Extract the (X, Y) coordinate from the center of the cell holding the provided text.  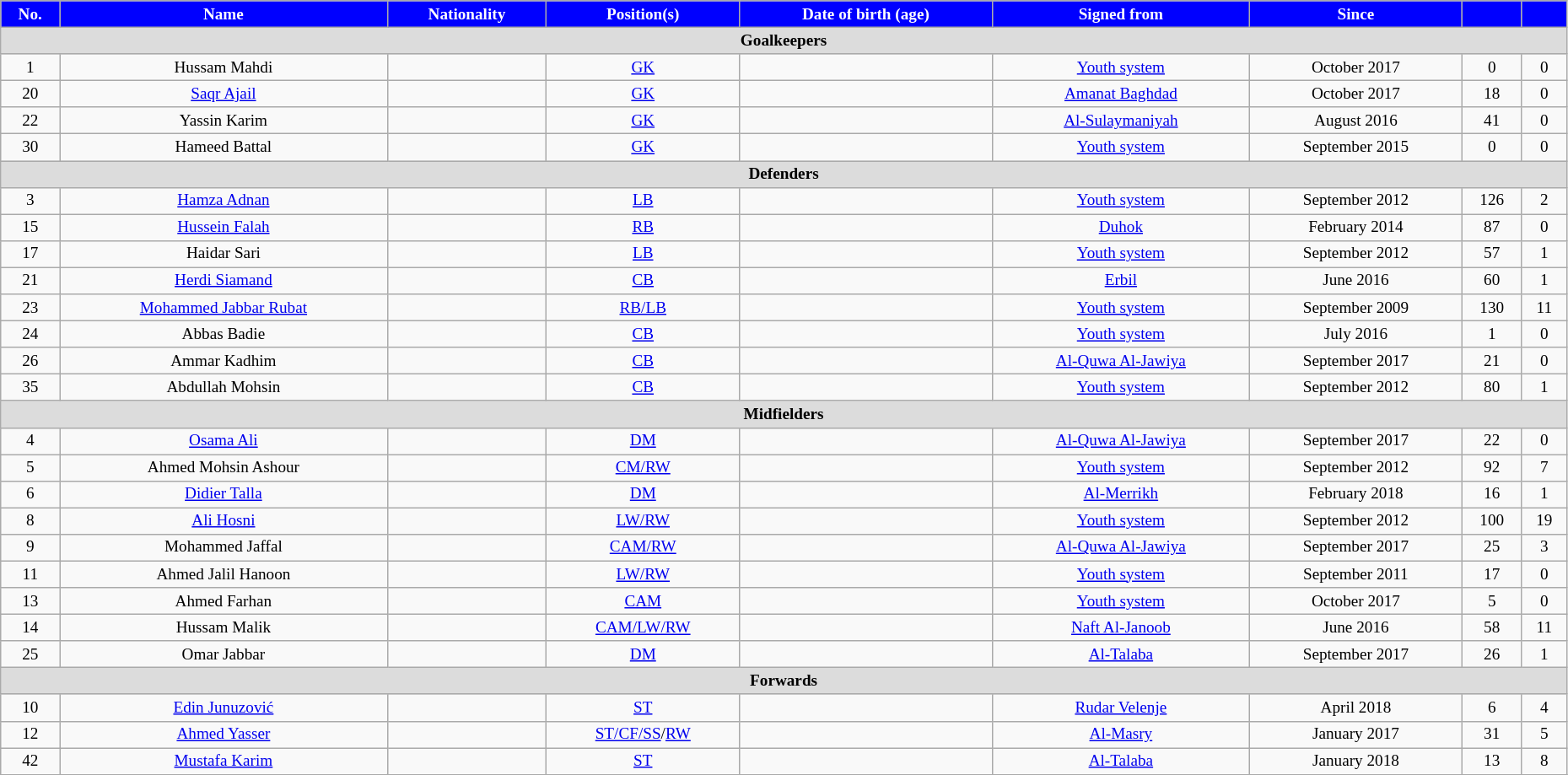
January 2018 (1356, 761)
July 2016 (1356, 334)
Forwards (784, 681)
12 (30, 735)
Hussein Falah (224, 228)
September 2009 (1356, 308)
80 (1491, 388)
30 (30, 148)
10 (30, 708)
126 (1491, 201)
Date of birth (age) (865, 14)
24 (30, 334)
CAM/RW (643, 547)
18 (1491, 94)
February 2018 (1356, 494)
Didier Talla (224, 494)
Goalkeepers (784, 40)
CM/RW (643, 467)
Mohammed Jaffal (224, 547)
Hameed Battal (224, 148)
42 (30, 761)
April 2018 (1356, 708)
Herdi Siamand (224, 281)
ST/CF/SS/RW (643, 735)
Yassin Karim (224, 121)
Position(s) (643, 14)
57 (1491, 254)
Al-Masry (1120, 735)
Abbas Badie (224, 334)
Erbil (1120, 281)
RB (643, 228)
Mustafa Karim (224, 761)
Al-Merrikh (1120, 494)
Hamza Adnan (224, 201)
20 (30, 94)
41 (1491, 121)
Osama Ali (224, 441)
Signed from (1120, 14)
Defenders (784, 174)
15 (30, 228)
CAM (643, 601)
CAM/LW/RW (643, 627)
Mohammed Jabbar Rubat (224, 308)
60 (1491, 281)
31 (1491, 735)
Saqr Ajail (224, 94)
2 (1544, 201)
September 2011 (1356, 574)
23 (30, 308)
92 (1491, 467)
9 (30, 547)
Ahmed Mohsin Ashour (224, 467)
Nationality (467, 14)
January 2017 (1356, 735)
100 (1491, 521)
Midfielders (784, 414)
Amanat Baghdad (1120, 94)
February 2014 (1356, 228)
35 (30, 388)
Omar Jabbar (224, 654)
Since (1356, 14)
Hussam Mahdi (224, 67)
RB/LB (643, 308)
Edin Junuzović (224, 708)
No. (30, 14)
Naft Al-Janoob (1120, 627)
130 (1491, 308)
Rudar Velenje (1120, 708)
Ali Hosni (224, 521)
Haidar Sari (224, 254)
September 2015 (1356, 148)
19 (1544, 521)
Ammar Kadhim (224, 361)
Abdullah Mohsin (224, 388)
58 (1491, 627)
Name (224, 14)
16 (1491, 494)
Duhok (1120, 228)
Al-Sulaymaniyah (1120, 121)
14 (30, 627)
Ahmed Yasser (224, 735)
Ahmed Farhan (224, 601)
August 2016 (1356, 121)
7 (1544, 467)
87 (1491, 228)
Ahmed Jalil Hanoon (224, 574)
Hussam Malik (224, 627)
